Capture the cell that displays the provided text and extract its [x, y] central coordinate. 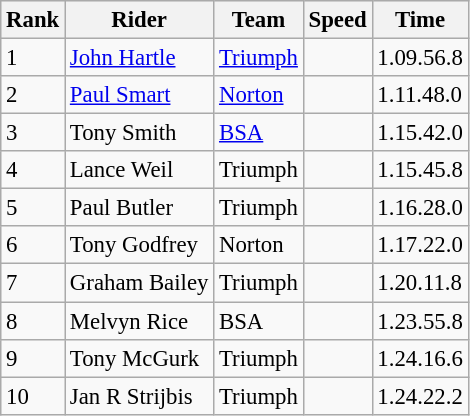
10 [33, 396]
4 [33, 170]
Rank [33, 20]
8 [33, 321]
Paul Smart [140, 95]
Tony McGurk [140, 358]
Melvyn Rice [140, 321]
Speed [338, 20]
2 [33, 95]
9 [33, 358]
1.09.56.8 [420, 58]
5 [33, 208]
6 [33, 245]
1.23.55.8 [420, 321]
1.24.22.2 [420, 396]
Team [259, 20]
Jan R Strijbis [140, 396]
1.16.28.0 [420, 208]
1.17.22.0 [420, 245]
1.20.11.8 [420, 283]
1.15.42.0 [420, 133]
3 [33, 133]
Graham Bailey [140, 283]
Time [420, 20]
Tony Godfrey [140, 245]
Rider [140, 20]
1 [33, 58]
1.24.16.6 [420, 358]
7 [33, 283]
Tony Smith [140, 133]
1.15.45.8 [420, 170]
Lance Weil [140, 170]
1.11.48.0 [420, 95]
Paul Butler [140, 208]
John Hartle [140, 58]
